Extract the [X, Y] coordinate from the center of the cell holding the provided text.  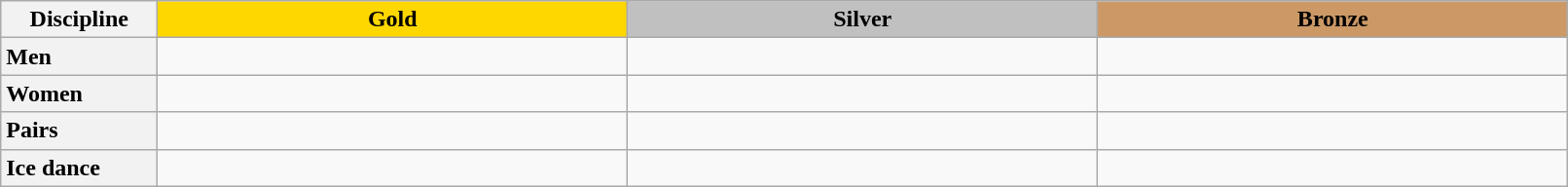
Women [80, 93]
Men [80, 56]
Gold [393, 19]
Bronze [1333, 19]
Pairs [80, 131]
Silver [862, 19]
Ice dance [80, 168]
Discipline [80, 19]
